Extract the [x, y] coordinate from the center of the cell holding the provided text.  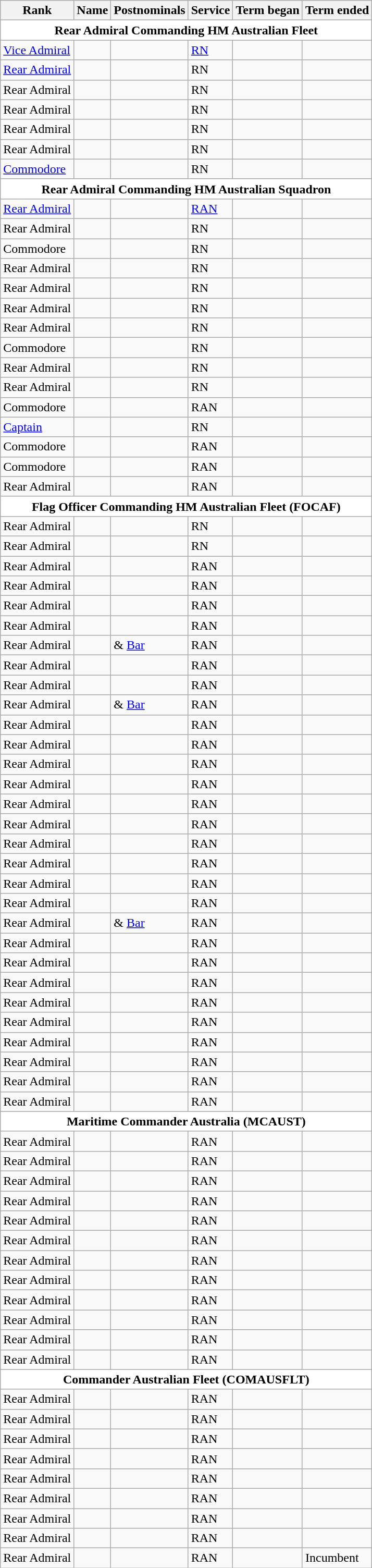
Postnominals [150, 10]
Captain [38, 427]
Vice Admiral [38, 50]
Term ended [337, 10]
Rank [38, 10]
Incumbent [337, 1558]
Commander Australian Fleet (COMAUSFLT) [187, 1379]
Rear Admiral Commanding HM Australian Fleet [187, 30]
Maritime Commander Australia (MCAUST) [187, 1121]
Rear Admiral Commanding HM Australian Squadron [187, 189]
Flag Officer Commanding HM Australian Fleet (FOCAF) [187, 506]
Service [210, 10]
Term began [268, 10]
Name [93, 10]
